Locate the cell with the specified text and output its (X, Y) center coordinate. 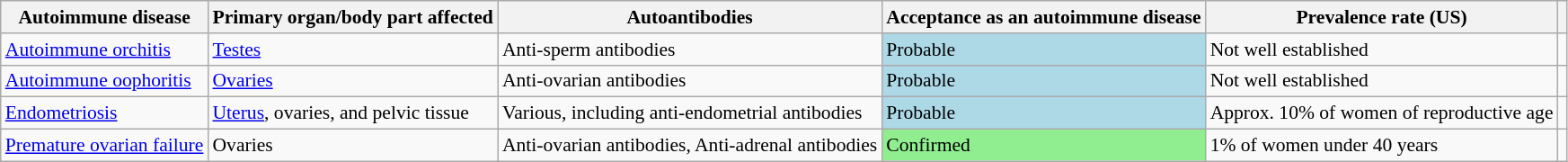
Approx. 10% of women of reproductive age (1382, 113)
Primary organ/body part affected (352, 17)
Confirmed (1043, 146)
Anti-ovarian antibodies, Anti-adrenal antibodies (690, 146)
Endometriosis (104, 113)
Autoimmune oophoritis (104, 81)
Anti-ovarian antibodies (690, 81)
1% of women under 40 years (1382, 146)
Autoantibodies (690, 17)
Autoimmune orchitis (104, 49)
Various, including anti-endometrial antibodies (690, 113)
Acceptance as an autoimmune disease (1043, 17)
Autoimmune disease (104, 17)
Prevalence rate (US) (1382, 17)
Anti-sperm antibodies (690, 49)
Premature ovarian failure (104, 146)
Uterus, ovaries, and pelvic tissue (352, 113)
Testes (352, 49)
